Identify which cell holds the provided text, then report its [x, y] central coordinate. 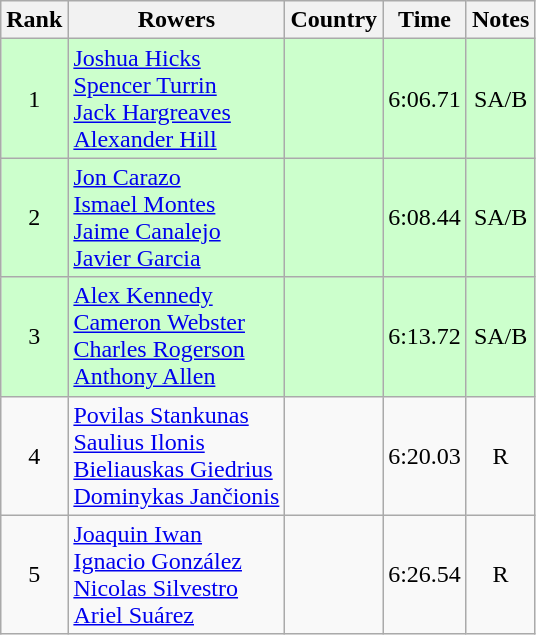
6:08.44 [425, 218]
Country [334, 20]
6:20.03 [425, 456]
Rank [34, 20]
Povilas StankunasSaulius IlonisBieliauskas GiedriusDominykas Jančionis [176, 456]
Joaquin IwanIgnacio GonzálezNicolas SilvestroAriel Suárez [176, 574]
1 [34, 98]
3 [34, 336]
Joshua HicksSpencer TurrinJack HargreavesAlexander Hill [176, 98]
6:06.71 [425, 98]
5 [34, 574]
Jon CarazoIsmael MontesJaime CanalejoJavier Garcia [176, 218]
6:13.72 [425, 336]
Alex KennedyCameron WebsterCharles RogersonAnthony Allen [176, 336]
Rowers [176, 20]
Notes [500, 20]
6:26.54 [425, 574]
2 [34, 218]
4 [34, 456]
Time [425, 20]
